Locate the cell with the specified text and output its (x, y) center coordinate. 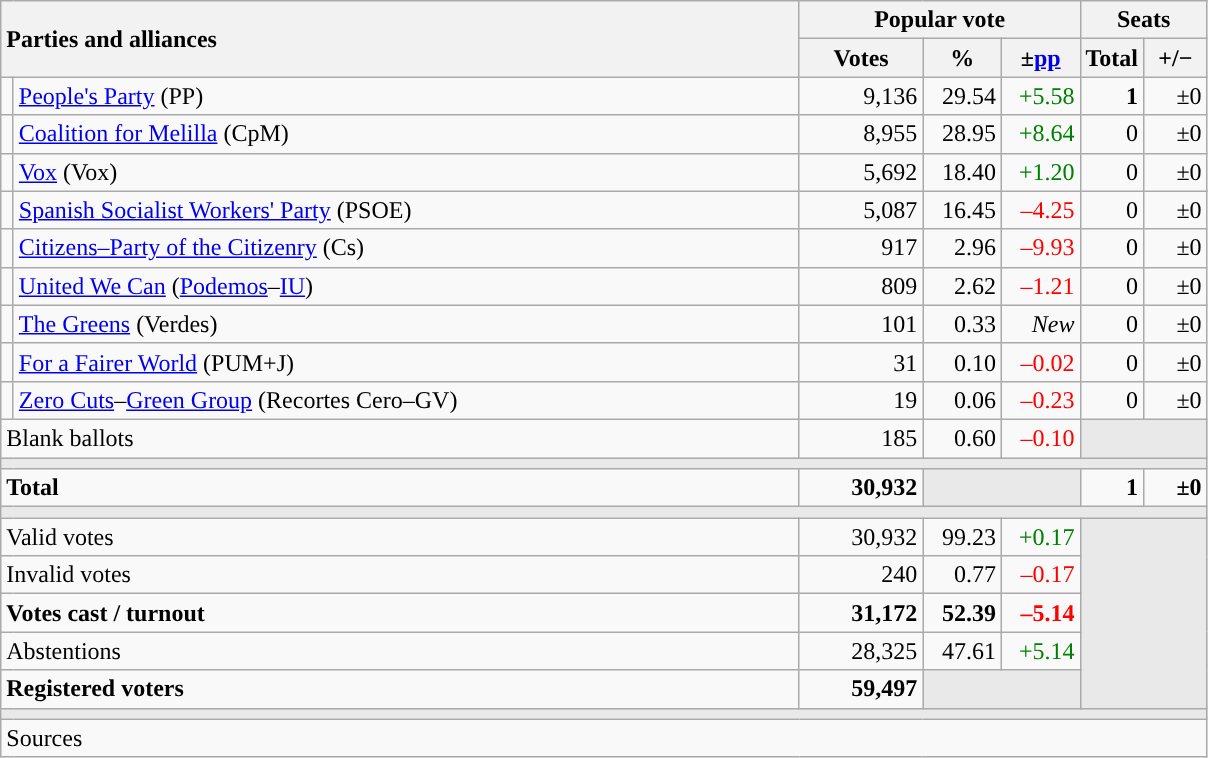
Abstentions (400, 651)
2.96 (962, 248)
Blank ballots (400, 438)
–0.17 (1040, 575)
The Greens (Verdes) (406, 324)
52.39 (962, 613)
–0.10 (1040, 438)
–5.14 (1040, 613)
+8.64 (1040, 134)
–9.93 (1040, 248)
240 (861, 575)
16.45 (962, 210)
–0.02 (1040, 362)
Parties and alliances (400, 39)
31 (861, 362)
+1.20 (1040, 172)
Zero Cuts–Green Group (Recortes Cero–GV) (406, 400)
29.54 (962, 96)
9,136 (861, 96)
8,955 (861, 134)
People's Party (PP) (406, 96)
+0.17 (1040, 537)
Votes cast / turnout (400, 613)
917 (861, 248)
0.33 (962, 324)
Seats (1144, 20)
5,692 (861, 172)
Votes (861, 58)
–1.21 (1040, 286)
For a Fairer World (PUM+J) (406, 362)
809 (861, 286)
% (962, 58)
0.06 (962, 400)
185 (861, 438)
Sources (604, 738)
2.62 (962, 286)
18.40 (962, 172)
19 (861, 400)
5,087 (861, 210)
New (1040, 324)
Coalition for Melilla (CpM) (406, 134)
Citizens–Party of the Citizenry (Cs) (406, 248)
59,497 (861, 689)
Registered voters (400, 689)
101 (861, 324)
28,325 (861, 651)
0.10 (962, 362)
–0.23 (1040, 400)
47.61 (962, 651)
28.95 (962, 134)
±pp (1040, 58)
+/− (1176, 58)
+5.14 (1040, 651)
Vox (Vox) (406, 172)
0.60 (962, 438)
Valid votes (400, 537)
31,172 (861, 613)
Invalid votes (400, 575)
99.23 (962, 537)
Popular vote (940, 20)
+5.58 (1040, 96)
Spanish Socialist Workers' Party (PSOE) (406, 210)
0.77 (962, 575)
United We Can (Podemos–IU) (406, 286)
–4.25 (1040, 210)
